From the cell containing the given text, extract its center point as [X, Y] coordinate. 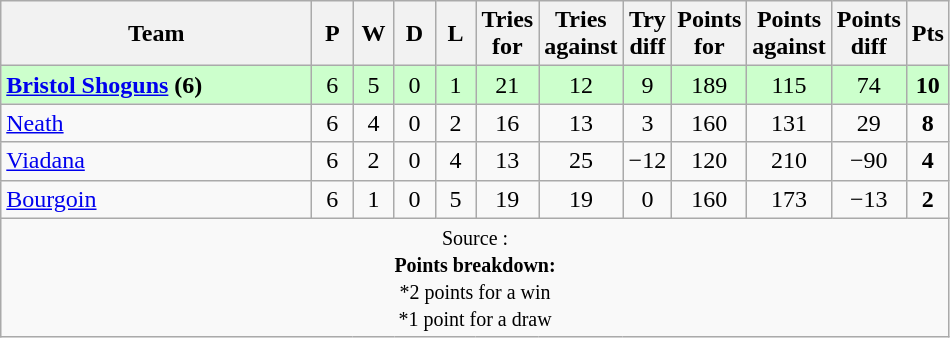
21 [508, 85]
Bristol Shoguns (6) [156, 85]
120 [710, 161]
3 [648, 123]
−90 [868, 161]
Tries against [581, 34]
16 [508, 123]
210 [789, 161]
115 [789, 85]
173 [789, 199]
−13 [868, 199]
Try diff [648, 34]
Bourgoin [156, 199]
29 [868, 123]
131 [789, 123]
Points diff [868, 34]
12 [581, 85]
P [332, 34]
W [374, 34]
9 [648, 85]
L [456, 34]
10 [928, 85]
74 [868, 85]
Neath [156, 123]
Source : Points breakdown:*2 points for a win*1 point for a draw [476, 278]
Points for [710, 34]
D [414, 34]
−12 [648, 161]
Points against [789, 34]
8 [928, 123]
189 [710, 85]
Team [156, 34]
Tries for [508, 34]
25 [581, 161]
Pts [928, 34]
Viadana [156, 161]
